Pinpoint the cell where the given text exists, returning its (x, y) midpoint coordinate. 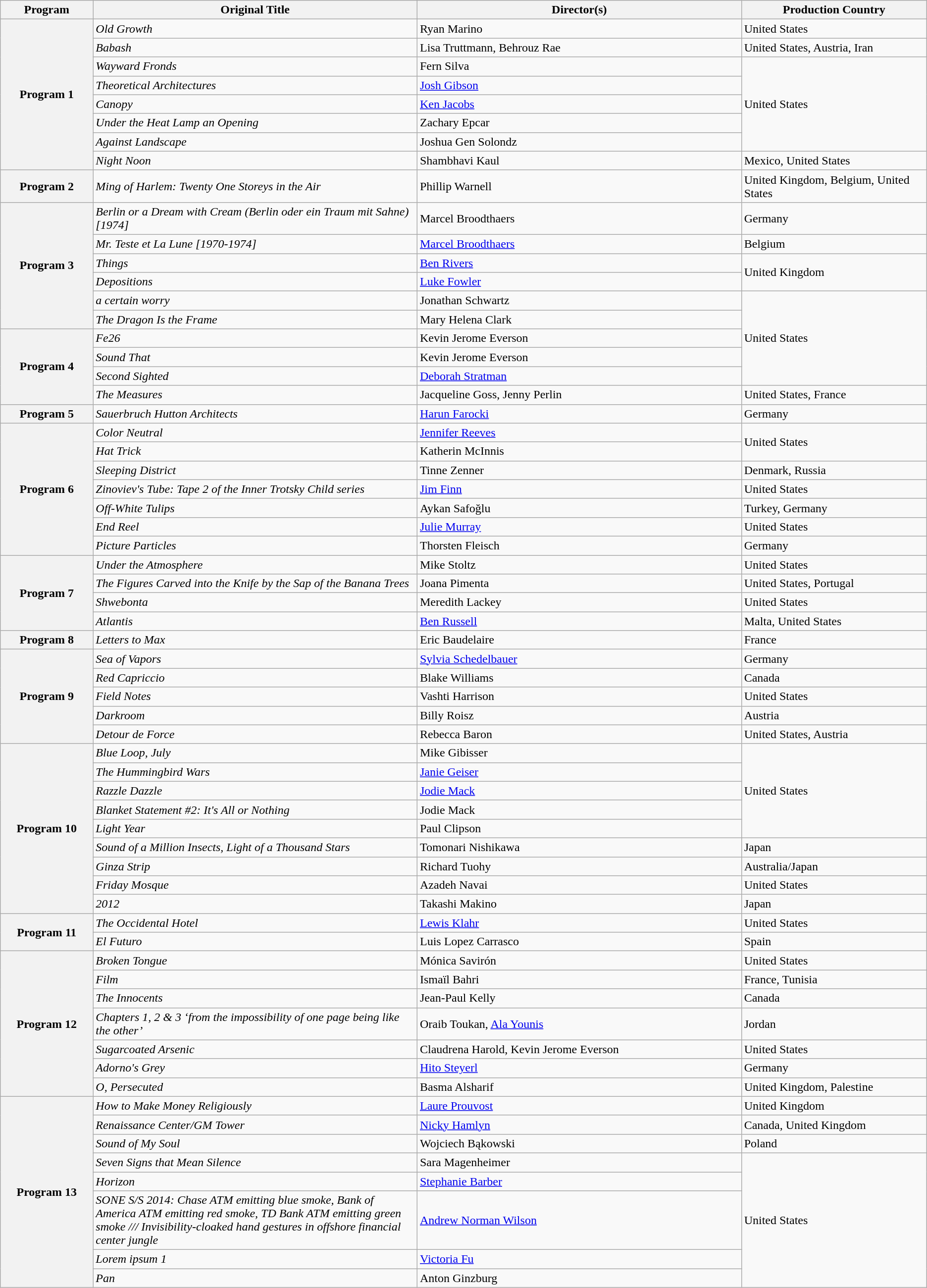
The Hummingbird Wars (256, 772)
Field Notes (256, 697)
Zinoviev's Tube: Tape 2 of the Inner Trotsky Child series (256, 489)
Takashi Makino (579, 904)
Australia/Japan (834, 866)
Poland (834, 1143)
Blake Williams (579, 678)
Jennifer Reeves (579, 432)
Canopy (256, 104)
Stephanie Barber (579, 1181)
Billy Roisz (579, 715)
Shambhavi Kaul (579, 161)
Denmark, Russia (834, 470)
Anton Ginzburg (579, 1278)
Mike Stoltz (579, 564)
Sara Magenheimer (579, 1162)
Rebecca Baron (579, 734)
Adorno's Grey (256, 1068)
Jim Finn (579, 489)
Program 6 (47, 489)
How to Make Money Religiously (256, 1106)
Mónica Savirón (579, 961)
Zachary Epcar (579, 123)
Seven Signs that Mean Silence (256, 1162)
a certain worry (256, 301)
El Futuro (256, 942)
Against Landscape (256, 142)
Detour de Force (256, 734)
The Figures Carved into the Knife by the Sap of the Banana Trees (256, 584)
United States, France (834, 395)
Deborah Stratman (579, 376)
Joshua Gen Solondz (579, 142)
France (834, 640)
Sound of a Million Insects, Light of a Thousand Stars (256, 847)
Program 1 (47, 95)
Julie Murray (579, 527)
Second Sighted (256, 376)
Claudrena Harold, Kevin Jerome Everson (579, 1049)
Paul Clipson (579, 828)
The Occidental Hotel (256, 923)
2012 (256, 904)
Jonathan Schwartz (579, 301)
Original Title (256, 10)
Program 13 (47, 1192)
Sylvia Schedelbauer (579, 659)
Mr. Teste et La Lune [1970-1974] (256, 244)
Victoria Fu (579, 1259)
Mike Gibisser (579, 753)
Lisa Truttmann, Behrouz Rae (579, 48)
Richard Tuohy (579, 866)
Ismaïl Bahri (579, 979)
O, Persecuted (256, 1087)
Sound of My Soul (256, 1143)
Phillip Warnell (579, 186)
Picture Particles (256, 545)
Darkroom (256, 715)
Laure Prouvost (579, 1106)
Lorem ipsum 1 (256, 1259)
Eric Baudelaire (579, 640)
Katherin McInnis (579, 451)
Fe26 (256, 338)
Pan (256, 1278)
Sugarcoated Arsenic (256, 1049)
Old Growth (256, 29)
Belgium (834, 244)
Program 2 (47, 186)
Janie Geiser (579, 772)
Berlin or a Dream with Cream (Berlin oder ein Traum mit Sahne) [1974] (256, 218)
Program (47, 10)
Letters to Max (256, 640)
Broken Tongue (256, 961)
Ryan Marino (579, 29)
Renaissance Center/GM Tower (256, 1125)
Ginza Strip (256, 866)
Sea of Vapors (256, 659)
Tinne Zenner (579, 470)
Spain (834, 942)
Tomonari Nishikawa (579, 847)
United States, Austria (834, 734)
Program 3 (47, 266)
Wayward Fronds (256, 66)
Program 8 (47, 640)
France, Tunisia (834, 979)
Under the Atmosphere (256, 564)
Lewis Klahr (579, 923)
Luke Fowler (579, 282)
Jordan (834, 1023)
Turkey, Germany (834, 508)
Sound That (256, 357)
Horizon (256, 1181)
Ben Rivers (579, 263)
Azadeh Navai (579, 885)
Night Noon (256, 161)
Andrew Norman Wilson (579, 1221)
Thorsten Fleisch (579, 545)
The Measures (256, 395)
Program 4 (47, 367)
United Kingdom, Belgium, United States (834, 186)
Jacqueline Goss, Jenny Perlin (579, 395)
Friday Mosque (256, 885)
Things (256, 263)
Ming of Harlem: Twenty One Storeys in the Air (256, 186)
Jean-Paul Kelly (579, 998)
Hat Trick (256, 451)
Color Neutral (256, 432)
Red Capriccio (256, 678)
Shwebonta (256, 602)
The Innocents (256, 998)
Sleeping District (256, 470)
Production Country (834, 10)
Program 5 (47, 414)
Basma Alsharif (579, 1087)
Off-White Tulips (256, 508)
United Kingdom, Palestine (834, 1087)
End Reel (256, 527)
Under the Heat Lamp an Opening (256, 123)
Program 7 (47, 592)
Atlantis (256, 621)
United States, Portugal (834, 584)
Mexico, United States (834, 161)
The Dragon Is the Frame (256, 320)
Mary Helena Clark (579, 320)
Luis Lopez Carrasco (579, 942)
Blanket Statement #2: It's All or Nothing (256, 809)
Program 12 (47, 1023)
Josh Gibson (579, 85)
Sauerbruch Hutton Architects (256, 414)
Director(s) (579, 10)
Program 10 (47, 828)
Oraib Toukan, Ala Younis (579, 1023)
Ken Jacobs (579, 104)
Malta, United States (834, 621)
Fern Silva (579, 66)
Film (256, 979)
Canada, United Kingdom (834, 1125)
Austria (834, 715)
United States, Austria, Iran (834, 48)
Depositions (256, 282)
Ben Russell (579, 621)
Meredith Lackey (579, 602)
Theoretical Architectures (256, 85)
Program 11 (47, 932)
Program 9 (47, 697)
Aykan Safoğlu (579, 508)
Vashti Harrison (579, 697)
Wojciech Bąkowski (579, 1143)
Joana Pimenta (579, 584)
Razzle Dazzle (256, 791)
Hito Steyerl (579, 1068)
Harun Farocki (579, 414)
Nicky Hamlyn (579, 1125)
Light Year (256, 828)
Blue Loop, July (256, 753)
Babash (256, 48)
Chapters 1, 2 & 3 ‘from the impossibility of one page being like the other’ (256, 1023)
